Scan for the cell matching the given text and deliver its (x, y) coordinate at center. 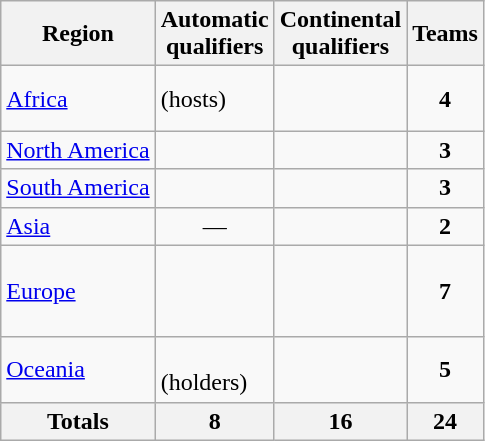
Europe (78, 291)
North America (78, 150)
(holders) (214, 370)
Africa (78, 98)
24 (446, 421)
5 (446, 370)
7 (446, 291)
8 (214, 421)
Totals (78, 421)
— (214, 226)
Teams (446, 34)
Automatic qualifiers (214, 34)
Region (78, 34)
16 (340, 421)
4 (446, 98)
Asia (78, 226)
Continental qualifiers (340, 34)
(hosts) (214, 98)
South America (78, 188)
2 (446, 226)
Oceania (78, 370)
